Determine the (X, Y) coordinate at the center of the cell enclosing the given text.  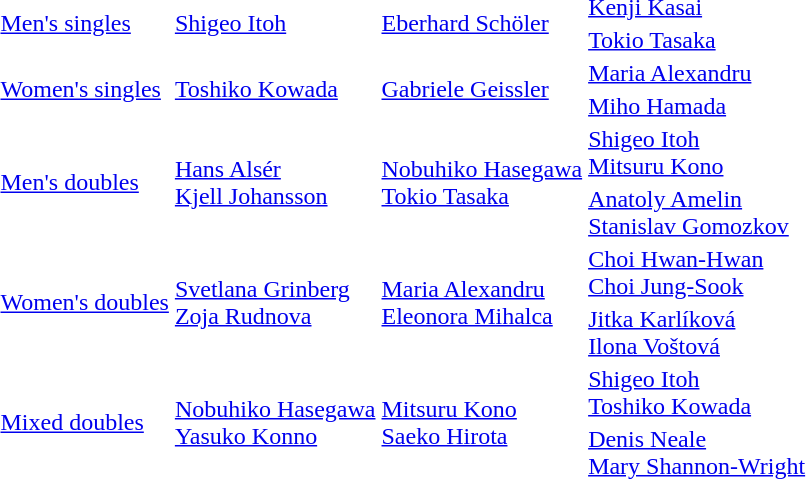
Gabriele Geissler (482, 90)
Svetlana Grinberg Zoja Rudnova (275, 302)
Toshiko Kowada (275, 90)
Nobuhiko Hasegawa Tokio Tasaka (482, 182)
Maria Alexandru Eleonora Mihalca (482, 302)
Hans Alsér Kjell Johansson (275, 182)
